Capture the cell that displays the provided text and extract its (x, y) central coordinate. 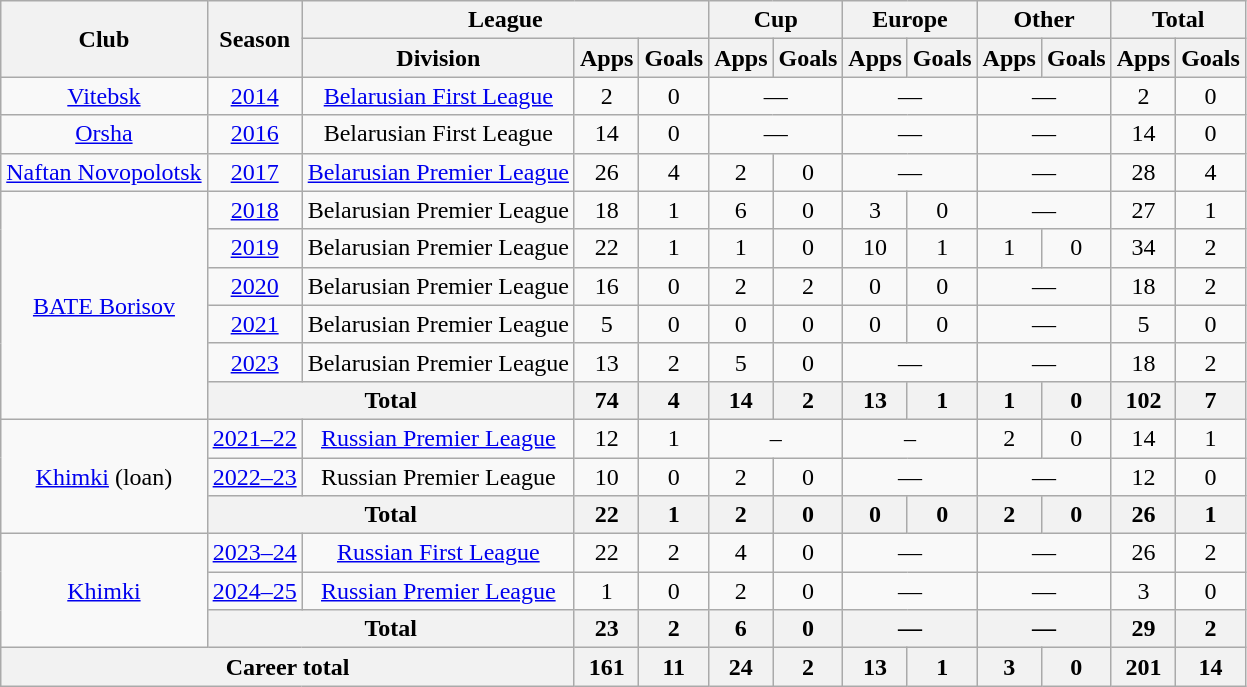
28 (1143, 172)
Career total (288, 667)
2021 (254, 324)
2018 (254, 210)
2021–22 (254, 438)
7 (1211, 400)
2016 (254, 134)
11 (674, 667)
Vitebsk (104, 96)
Season (254, 39)
27 (1143, 210)
2014 (254, 96)
Khimki (loan) (104, 476)
2022–23 (254, 477)
29 (1143, 629)
Cup (776, 20)
161 (606, 667)
2020 (254, 286)
2019 (254, 248)
74 (606, 400)
24 (741, 667)
BATE Borisov (104, 305)
102 (1143, 400)
Russian First League (438, 553)
Khimki (104, 591)
Club (104, 39)
Naftan Novopolotsk (104, 172)
2023–24 (254, 553)
Division (438, 58)
Other (1044, 20)
League (505, 20)
Orsha (104, 134)
34 (1143, 248)
201 (1143, 667)
Europe (910, 20)
2023 (254, 362)
2017 (254, 172)
16 (606, 286)
23 (606, 629)
2024–25 (254, 591)
